Return (x, y) of the center of cell containing provided text 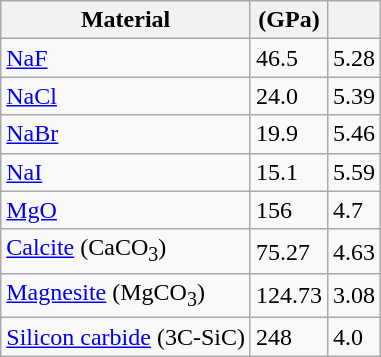
19.9 (288, 134)
Calcite (CaCO3) (126, 251)
NaI (126, 172)
Material (126, 20)
24.0 (288, 96)
46.5 (288, 58)
Magnesite (MgCO3) (126, 295)
5.28 (354, 58)
MgO (126, 210)
5.39 (354, 96)
NaF (126, 58)
4.7 (354, 210)
5.59 (354, 172)
Silicon carbide (3C-SiC) (126, 337)
124.73 (288, 295)
3.08 (354, 295)
NaCl (126, 96)
15.1 (288, 172)
5.46 (354, 134)
(GPa) (288, 20)
75.27 (288, 251)
4.0 (354, 337)
4.63 (354, 251)
NaBr (126, 134)
248 (288, 337)
156 (288, 210)
